Provide the (x, y) coordinate of the cell's center where the given text is located.  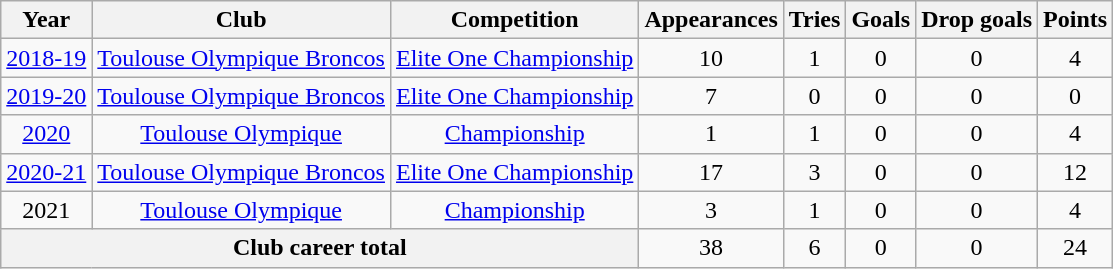
2019-20 (46, 96)
17 (711, 172)
Drop goals (977, 20)
38 (711, 248)
2018-19 (46, 58)
Year (46, 20)
2020 (46, 134)
Goals (881, 20)
Club career total (320, 248)
2021 (46, 210)
Tries (814, 20)
10 (711, 58)
7 (711, 96)
12 (1076, 172)
6 (814, 248)
Competition (514, 20)
Points (1076, 20)
Club (242, 20)
2020-21 (46, 172)
Appearances (711, 20)
24 (1076, 248)
